Detect which cell encompasses the target text, then output its (x, y) center coordinate. 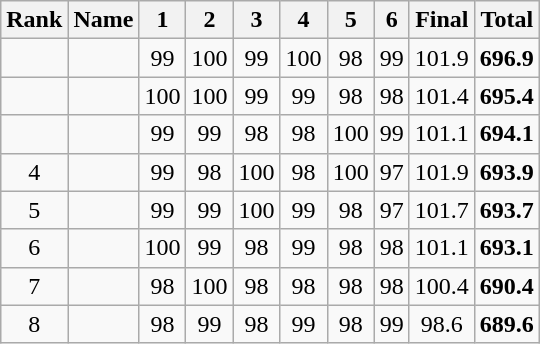
1 (162, 20)
3 (256, 20)
Rank (34, 20)
Name (104, 20)
Total (506, 20)
Final (442, 20)
8 (34, 324)
101.7 (442, 210)
101.4 (442, 96)
98.6 (442, 324)
693.9 (506, 172)
696.9 (506, 58)
689.6 (506, 324)
7 (34, 286)
695.4 (506, 96)
100.4 (442, 286)
690.4 (506, 286)
693.1 (506, 248)
694.1 (506, 134)
693.7 (506, 210)
2 (210, 20)
